Pinpoint the cell where the given text exists, returning its [x, y] midpoint coordinate. 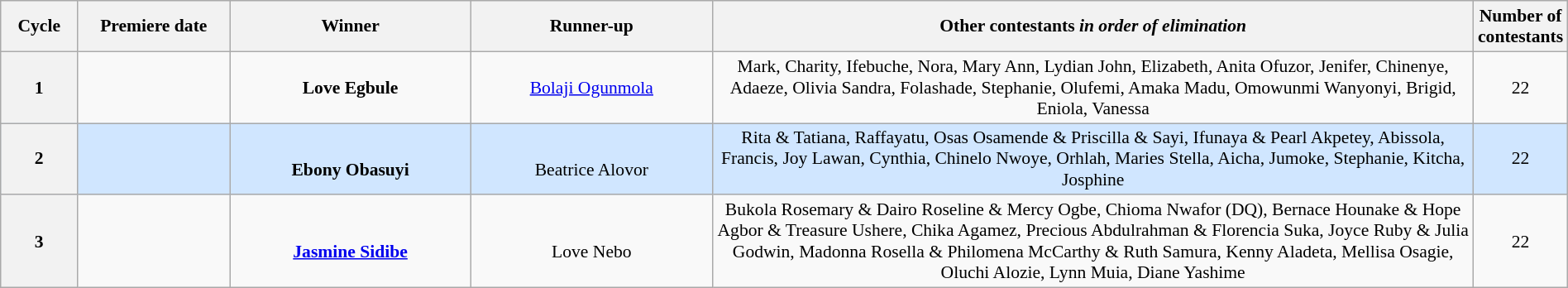
2 [40, 159]
1 [40, 88]
Beatrice Alovor [591, 159]
Love Nebo [591, 242]
Number of contestants [1520, 26]
Ebony Obasuyi [351, 159]
Runner-up [591, 26]
Winner [351, 26]
3 [40, 242]
Love Egbule [351, 88]
Other contestants in order of elimination [1093, 26]
Cycle [40, 26]
Jasmine Sidibe [351, 242]
Bolaji Ogunmola [591, 88]
Premiere date [154, 26]
